Return the [x, y] coordinate for the center point of the cell that contains the specified text.  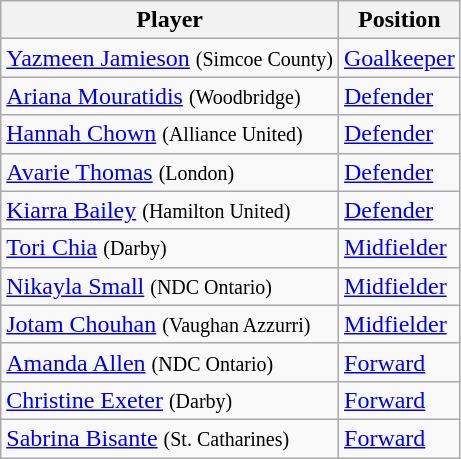
Tori Chia (Darby) [170, 248]
Yazmeen Jamieson (Simcoe County) [170, 58]
Christine Exeter (Darby) [170, 400]
Sabrina Bisante (St. Catharines) [170, 438]
Player [170, 20]
Hannah Chown (Alliance United) [170, 134]
Ariana Mouratidis (Woodbridge) [170, 96]
Amanda Allen (NDC Ontario) [170, 362]
Position [400, 20]
Avarie Thomas (London) [170, 172]
Kiarra Bailey (Hamilton United) [170, 210]
Jotam Chouhan (Vaughan Azzurri) [170, 324]
Goalkeeper [400, 58]
Nikayla Small (NDC Ontario) [170, 286]
